From the cell containing the given text, extract its center point as (x, y) coordinate. 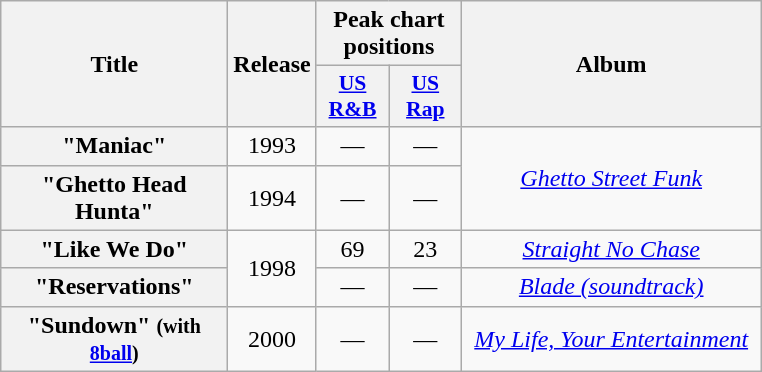
US Rap (426, 96)
"Sundown" (with 8ball) (114, 338)
69 (352, 249)
My Life, Your Entertainment (612, 338)
"Reservations" (114, 287)
"Maniac" (114, 146)
1993 (272, 146)
23 (426, 249)
Album (612, 64)
2000 (272, 338)
"Like We Do" (114, 249)
US R&B (352, 96)
1994 (272, 198)
Straight No Chase (612, 249)
Ghetto Street Funk (612, 178)
"Ghetto Head Hunta" (114, 198)
Title (114, 64)
Peak chart positions (389, 34)
Release (272, 64)
1998 (272, 268)
Blade (soundtrack) (612, 287)
